From the cell containing the given text, extract its center point as (x, y) coordinate. 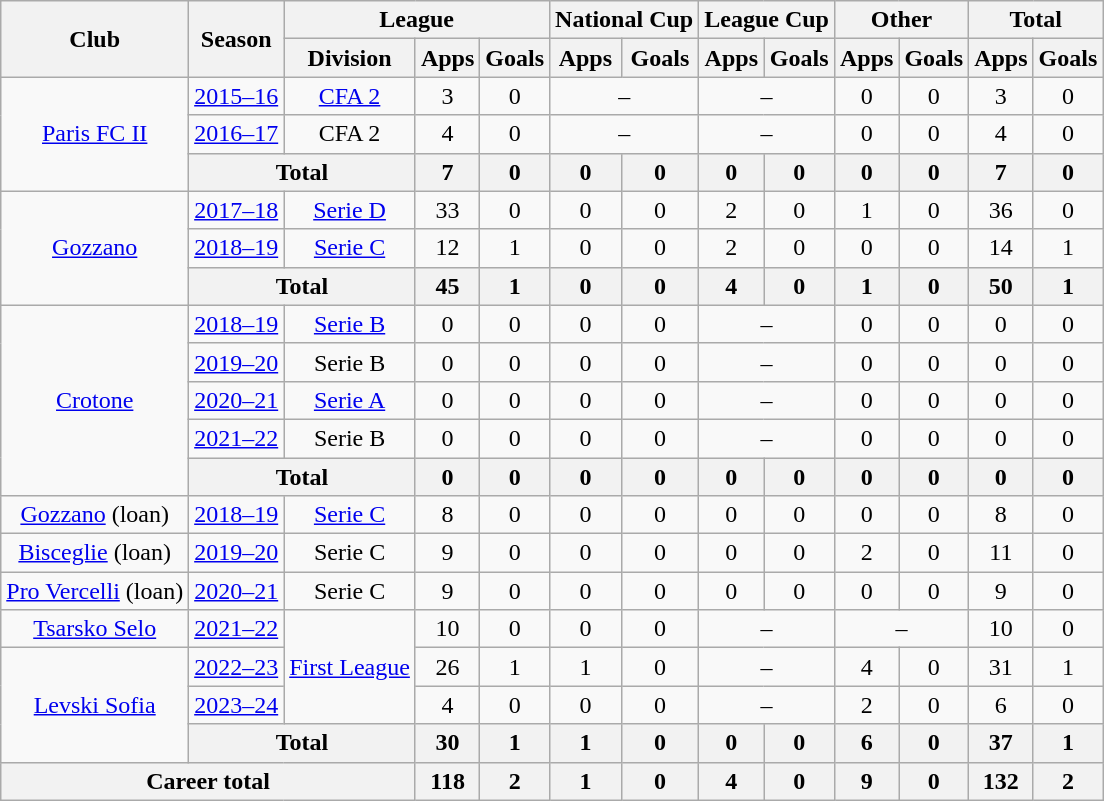
50 (1001, 286)
2016–17 (236, 134)
Club (95, 39)
Bisceglie (loan) (95, 553)
Paris FC II (95, 134)
31 (1001, 667)
League Cup (767, 20)
Other (901, 20)
Levski Sofia (95, 705)
Serie A (350, 400)
118 (447, 781)
30 (447, 743)
2022–23 (236, 667)
Division (350, 58)
National Cup (624, 20)
36 (1001, 210)
Gozzano (loan) (95, 515)
Season (236, 39)
2015–16 (236, 96)
2017–18 (236, 210)
Serie D (350, 210)
Pro Vercelli (loan) (95, 591)
Gozzano (95, 248)
11 (1001, 553)
Career total (208, 781)
Tsarsko Selo (95, 629)
45 (447, 286)
132 (1001, 781)
14 (1001, 248)
Crotone (95, 400)
First League (350, 667)
12 (447, 248)
26 (447, 667)
League (417, 20)
33 (447, 210)
37 (1001, 743)
2023–24 (236, 705)
